Search for the cell housing the specified text and yield its [X, Y] center coordinate. 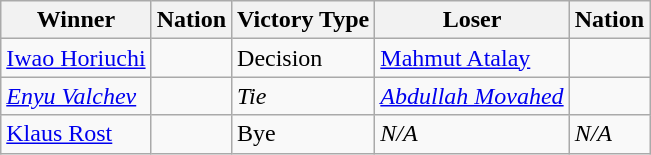
Bye [304, 134]
Loser [472, 20]
Enyu Valchev [76, 96]
Klaus Rost [76, 134]
Winner [76, 20]
Mahmut Atalay [472, 58]
Abdullah Movahed [472, 96]
Iwao Horiuchi [76, 58]
Tie [304, 96]
Victory Type [304, 20]
Decision [304, 58]
